From the cell containing the given text, extract its center point as [x, y] coordinate. 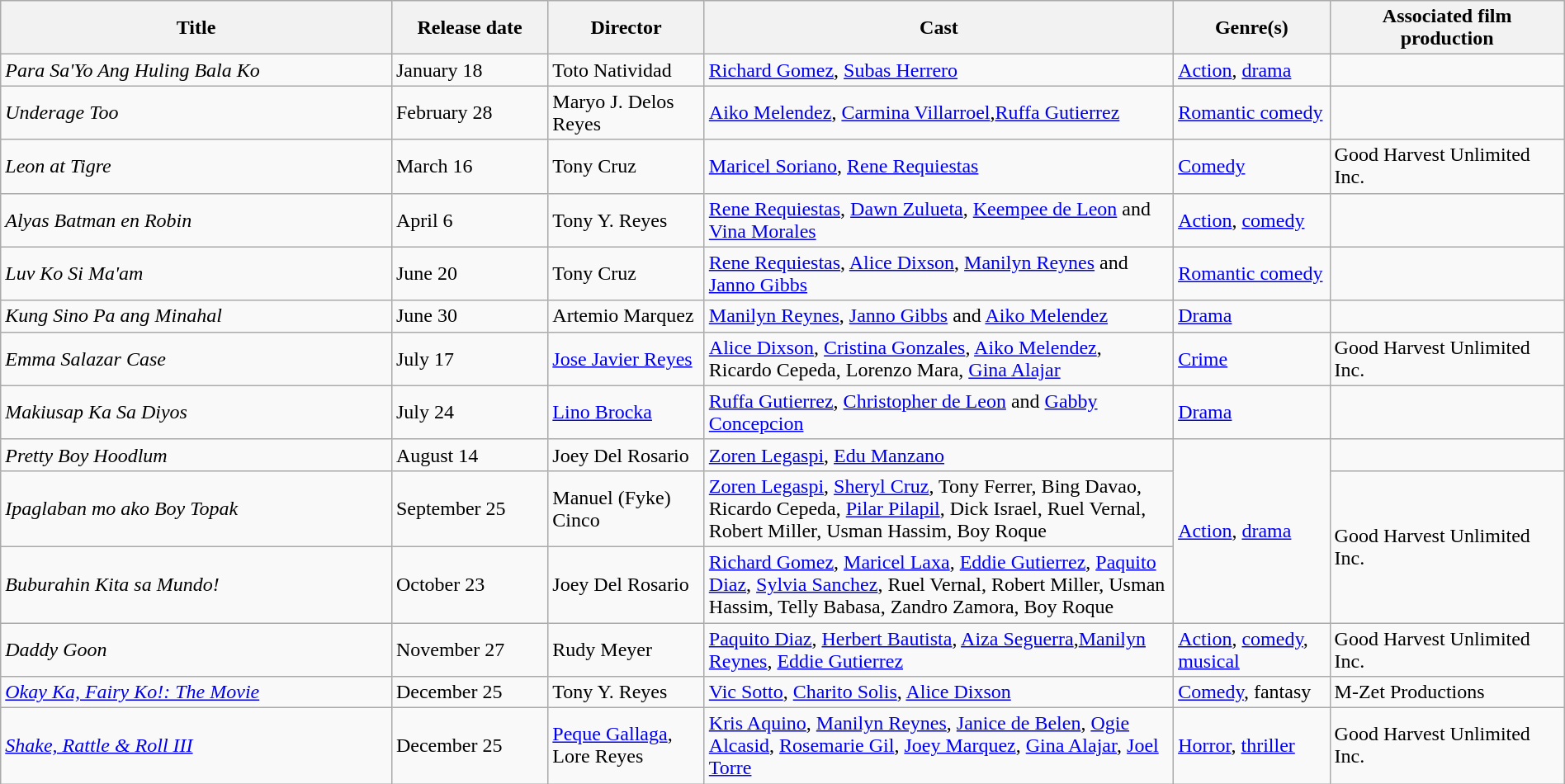
August 14 [469, 455]
Toto Natividad [626, 70]
Crime [1251, 358]
Daddy Goon [196, 649]
Genre(s) [1251, 28]
Action, comedy, musical [1251, 649]
March 16 [469, 167]
Richard Gomez, Subas Herrero [939, 70]
Title [196, 28]
Director [626, 28]
Jose Javier Reyes [626, 358]
Rudy Meyer [626, 649]
June 30 [469, 316]
Comedy [1251, 167]
July 24 [469, 413]
Rene Requiestas, Dawn Zulueta, Keempee de Leon and Vina Morales [939, 220]
Makiusap Ka Sa Diyos [196, 413]
Maricel Soriano, Rene Requiestas [939, 167]
Emma Salazar Case [196, 358]
Underage Too [196, 112]
February 28 [469, 112]
Manuel (Fyke) Cinco [626, 508]
Buburahin Kita sa Mundo! [196, 584]
July 17 [469, 358]
Alice Dixson, Cristina Gonzales, Aiko Melendez, Ricardo Cepeda, Lorenzo Mara, Gina Alajar [939, 358]
Paquito Diaz, Herbert Bautista, Aiza Seguerra,Manilyn Reynes, Eddie Gutierrez [939, 649]
June 20 [469, 274]
Horror, thriller [1251, 746]
Zoren Legaspi, Sheryl Cruz, Tony Ferrer, Bing Davao, Ricardo Cepeda, Pilar Pilapil, Dick Israel, Ruel Vernal, Robert Miller, Usman Hassim, Boy Roque [939, 508]
Leon at Tigre [196, 167]
Associated film production [1447, 28]
Comedy, fantasy [1251, 692]
Zoren Legaspi, Edu Manzano [939, 455]
Peque Gallaga, Lore Reyes [626, 746]
Maryo J. Delos Reyes [626, 112]
Alyas Batman en Robin [196, 220]
Release date [469, 28]
January 18 [469, 70]
Lino Brocka [626, 413]
Manilyn Reynes, Janno Gibbs and Aiko Melendez [939, 316]
Aiko Melendez, Carmina Villarroel,Ruffa Gutierrez [939, 112]
April 6 [469, 220]
Cast [939, 28]
Vic Sotto, Charito Solis, Alice Dixson [939, 692]
September 25 [469, 508]
Ruffa Gutierrez, Christopher de Leon and Gabby Concepcion [939, 413]
November 27 [469, 649]
Kris Aquino, Manilyn Reynes, Janice de Belen, Ogie Alcasid, Rosemarie Gil, Joey Marquez, Gina Alajar, Joel Torre [939, 746]
Artemio Marquez [626, 316]
Shake, Rattle & Roll III [196, 746]
Luv Ko Si Ma'am [196, 274]
Rene Requiestas, Alice Dixson, Manilyn Reynes and Janno Gibbs [939, 274]
October 23 [469, 584]
Okay Ka, Fairy Ko!: The Movie [196, 692]
Ipaglaban mo ako Boy Topak [196, 508]
Action, comedy [1251, 220]
Kung Sino Pa ang Minahal [196, 316]
Para Sa'Yo Ang Huling Bala Ko [196, 70]
M-Zet Productions [1447, 692]
Pretty Boy Hoodlum [196, 455]
